Scan for the cell matching the given text and deliver its (X, Y) coordinate at center. 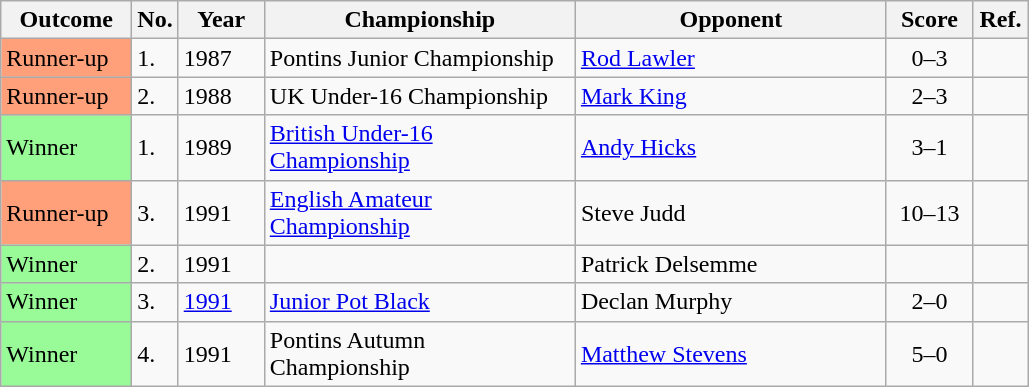
Ref. (1000, 20)
Junior Pot Black (420, 302)
1988 (221, 96)
0–3 (929, 58)
British Under-16 Championship (420, 148)
Opponent (730, 20)
Pontins Junior Championship (420, 58)
4. (155, 354)
5–0 (929, 354)
No. (155, 20)
Mark King (730, 96)
Rod Lawler (730, 58)
Score (929, 20)
2–0 (929, 302)
Championship (420, 20)
Outcome (66, 20)
1987 (221, 58)
Patrick Delsemme (730, 264)
Pontins Autumn Championship (420, 354)
3–1 (929, 148)
English Amateur Championship (420, 212)
UK Under-16 Championship (420, 96)
1989 (221, 148)
Steve Judd (730, 212)
2–3 (929, 96)
10–13 (929, 212)
Year (221, 20)
Declan Murphy (730, 302)
Andy Hicks (730, 148)
Matthew Stevens (730, 354)
